Provide the [X, Y] coordinate of the cell's center where the given text is located.  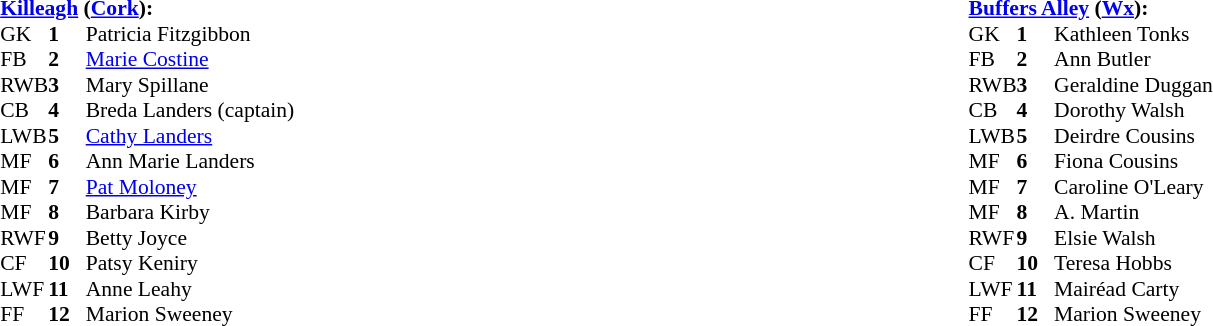
Kathleen Tonks [1134, 34]
Teresa Hobbs [1134, 263]
Mairéad Carty [1134, 289]
Betty Joyce [190, 238]
Marie Costine [190, 59]
Dorothy Walsh [1134, 111]
Mary Spillane [190, 85]
Anne Leahy [190, 289]
Pat Moloney [190, 187]
Patricia Fitzgibbon [190, 34]
Ann Butler [1134, 59]
Deirdre Cousins [1134, 136]
Cathy Landers [190, 136]
Breda Landers (captain) [190, 111]
A. Martin [1134, 213]
Fiona Cousins [1134, 161]
Geraldine Duggan [1134, 85]
Elsie Walsh [1134, 238]
Patsy Keniry [190, 263]
Ann Marie Landers [190, 161]
Barbara Kirby [190, 213]
Caroline O'Leary [1134, 187]
